Identify which cell holds the provided text, then report its (X, Y) central coordinate. 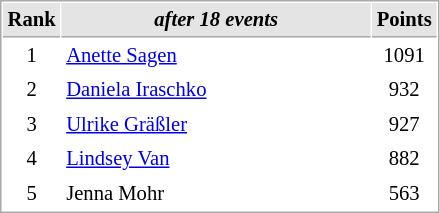
Points (404, 20)
3 (32, 124)
4 (32, 158)
1091 (404, 56)
Lindsey Van (216, 158)
927 (404, 124)
Daniela Iraschko (216, 90)
2 (32, 90)
Jenna Mohr (216, 194)
Ulrike Gräßler (216, 124)
5 (32, 194)
882 (404, 158)
Rank (32, 20)
Anette Sagen (216, 56)
563 (404, 194)
1 (32, 56)
after 18 events (216, 20)
932 (404, 90)
